Return [x, y] of the center of cell containing provided text 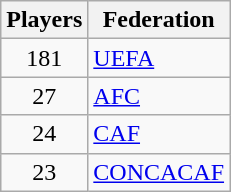
CONCACAF [159, 172]
CAF [159, 134]
24 [44, 134]
27 [44, 96]
Federation [159, 20]
UEFA [159, 58]
AFC [159, 96]
Players [44, 20]
23 [44, 172]
181 [44, 58]
